Search for the cell housing the specified text and yield its (x, y) center coordinate. 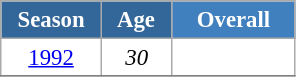
1992 (52, 58)
Overall (234, 20)
Age (136, 20)
30 (136, 58)
Season (52, 20)
